Detect which cell encompasses the target text, then output its (x, y) center coordinate. 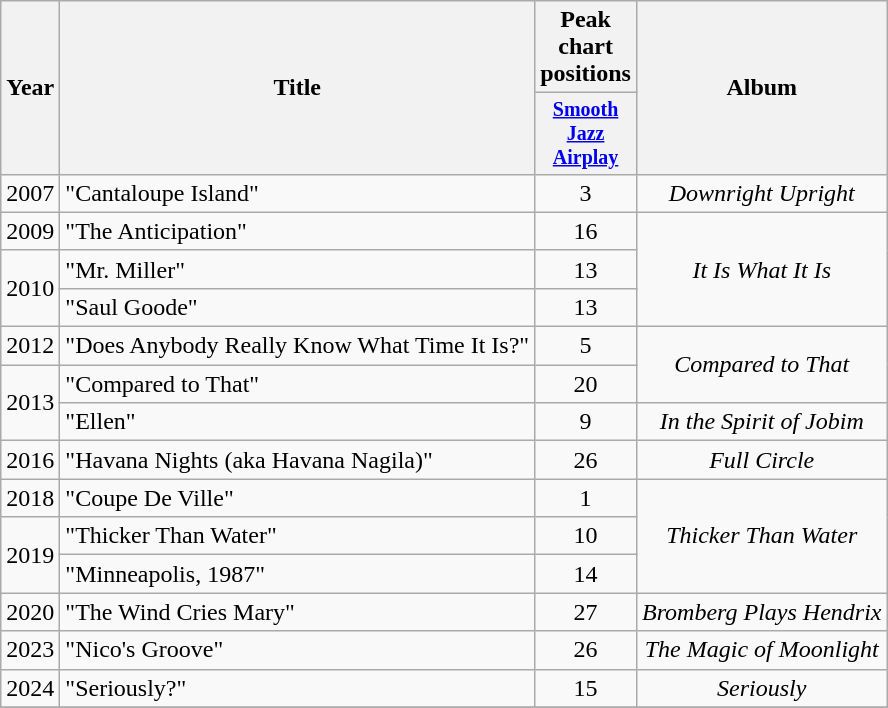
"The Wind Cries Mary" (298, 612)
27 (586, 612)
"The Anticipation" (298, 231)
"Cantaloupe Island" (298, 193)
20 (586, 384)
"Seriously?" (298, 688)
2013 (30, 403)
5 (586, 346)
2024 (30, 688)
Year (30, 88)
14 (586, 574)
Title (298, 88)
2020 (30, 612)
2012 (30, 346)
1 (586, 498)
10 (586, 536)
"Nico's Groove" (298, 650)
"Thicker Than Water" (298, 536)
Peak chart positions (586, 47)
2016 (30, 460)
"Havana Nights (aka Havana Nagila)" (298, 460)
It Is What It Is (762, 269)
16 (586, 231)
Downright Upright (762, 193)
Seriously (762, 688)
"Minneapolis, 1987" (298, 574)
Thicker Than Water (762, 536)
"Does Anybody Really Know What Time It Is?" (298, 346)
2009 (30, 231)
9 (586, 422)
"Compared to That" (298, 384)
Album (762, 88)
15 (586, 688)
Compared to That (762, 365)
"Coupe De Ville" (298, 498)
"Saul Goode" (298, 307)
In the Spirit of Jobim (762, 422)
Smooth JazzAirplay (586, 134)
2019 (30, 555)
"Mr. Miller" (298, 269)
2010 (30, 288)
The Magic of Moonlight (762, 650)
"Ellen" (298, 422)
2023 (30, 650)
2018 (30, 498)
2007 (30, 193)
Bromberg Plays Hendrix (762, 612)
3 (586, 193)
Full Circle (762, 460)
